Capture the cell that displays the provided text and extract its (X, Y) central coordinate. 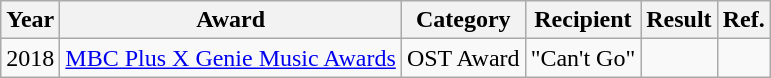
2018 (30, 58)
MBC Plus X Genie Music Awards (231, 58)
OST Award (463, 58)
Ref. (744, 20)
Result (679, 20)
"Can't Go" (583, 58)
Category (463, 20)
Recipient (583, 20)
Year (30, 20)
Award (231, 20)
